Provide the (X, Y) coordinate of the cell's center where the given text is located.  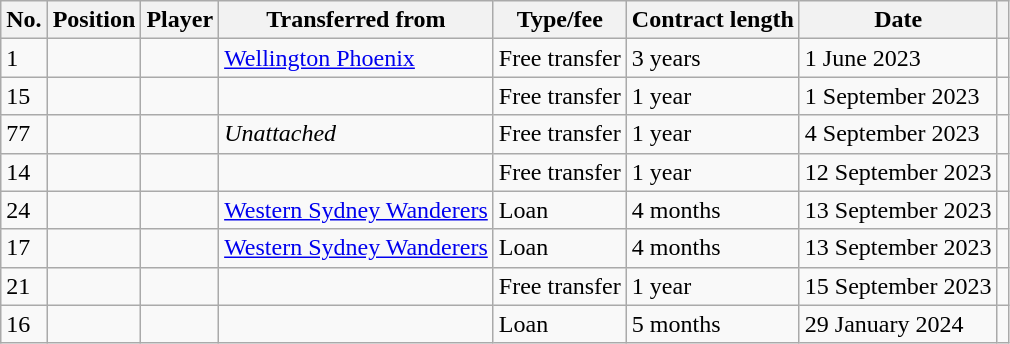
21 (24, 286)
17 (24, 248)
Wellington Phoenix (356, 58)
16 (24, 324)
No. (24, 20)
15 September 2023 (898, 286)
1 June 2023 (898, 58)
12 September 2023 (898, 172)
24 (24, 210)
77 (24, 134)
Unattached (356, 134)
Type/fee (560, 20)
1 September 2023 (898, 96)
1 (24, 58)
3 years (712, 58)
Player (180, 20)
Transferred from (356, 20)
Contract length (712, 20)
5 months (712, 324)
Date (898, 20)
29 January 2024 (898, 324)
15 (24, 96)
4 September 2023 (898, 134)
Position (94, 20)
14 (24, 172)
